Locate the cell with the specified text and output its [x, y] center coordinate. 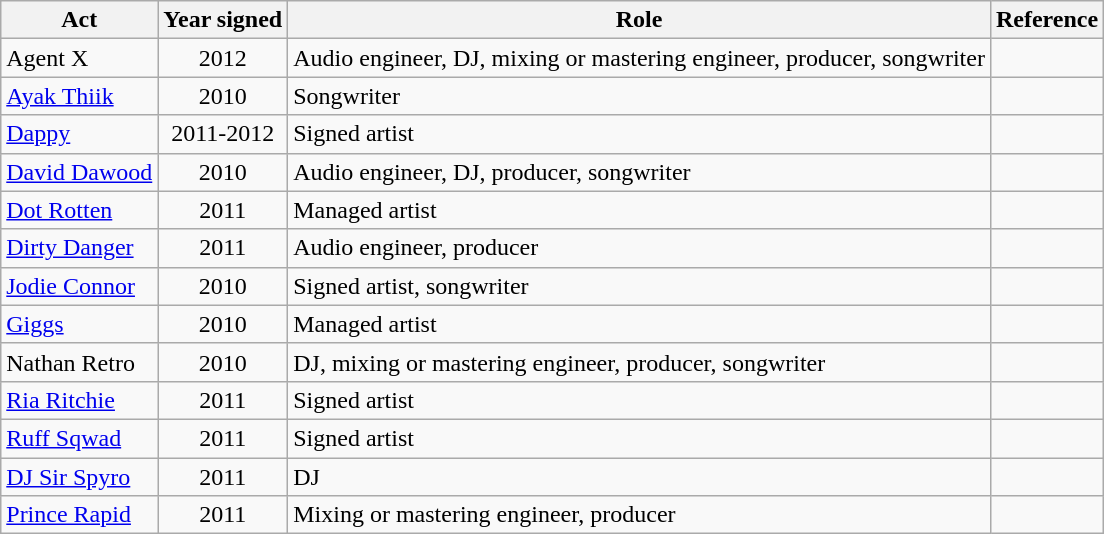
Nathan Retro [80, 362]
Giggs [80, 324]
Act [80, 20]
David Dawood [80, 172]
DJ Sir Spyro [80, 477]
Reference [1046, 20]
Ruff Sqwad [80, 438]
2011-2012 [223, 134]
Mixing or mastering engineer, producer [640, 515]
Audio engineer, DJ, mixing or mastering engineer, producer, songwriter [640, 58]
Year signed [223, 20]
Songwriter [640, 96]
Ayak Thiik [80, 96]
DJ, mixing or mastering engineer, producer, songwriter [640, 362]
Agent X [80, 58]
Audio engineer, producer [640, 248]
Dappy [80, 134]
Audio engineer, DJ, producer, songwriter [640, 172]
Role [640, 20]
DJ [640, 477]
Dot Rotten [80, 210]
Ria Ritchie [80, 400]
Signed artist, songwriter [640, 286]
2012 [223, 58]
Dirty Danger [80, 248]
Prince Rapid [80, 515]
Jodie Connor [80, 286]
